Find where the given text appears and provide that cell's center as (x, y) coordinate. 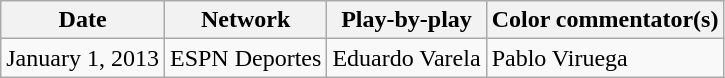
Eduardo Varela (406, 58)
Date (83, 20)
Pablo Viruega (605, 58)
January 1, 2013 (83, 58)
Network (245, 20)
Color commentator(s) (605, 20)
ESPN Deportes (245, 58)
Play-by-play (406, 20)
